Provide the [X, Y] coordinate of the cell's center where the given text is located.  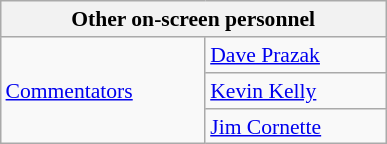
Commentators [104, 90]
Kevin Kelly [295, 91]
Other on-screen personnel [194, 19]
Dave Prazak [295, 55]
Jim Cornette [295, 126]
